Output the (X, Y) coordinate of the center of the cell containing the given text.  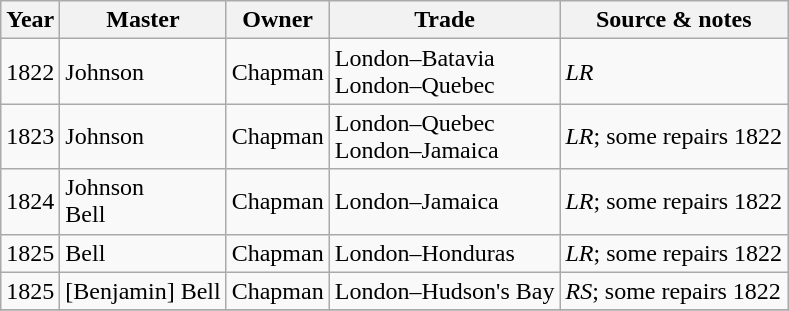
Year (30, 20)
London–Hudson's Bay (444, 291)
[Benjamin] Bell (143, 291)
Master (143, 20)
Owner (278, 20)
Bell (143, 253)
London–QuebecLondon–Jamaica (444, 136)
RS; some repairs 1822 (674, 291)
1824 (30, 202)
London–Jamaica (444, 202)
1823 (30, 136)
Trade (444, 20)
London–BataviaLondon–Quebec (444, 72)
LR (674, 72)
1822 (30, 72)
JohnsonBell (143, 202)
Source & notes (674, 20)
London–Honduras (444, 253)
